Provide the (X, Y) coordinate of the cell's center where the given text is located.  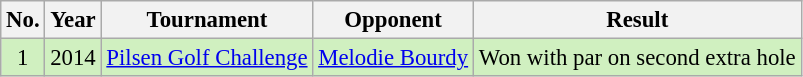
Pilsen Golf Challenge (207, 58)
Won with par on second extra hole (637, 58)
Result (637, 20)
No. (23, 20)
Opponent (394, 20)
2014 (73, 58)
Tournament (207, 20)
1 (23, 58)
Melodie Bourdy (394, 58)
Year (73, 20)
